Return [X, Y] of the center of cell containing provided text 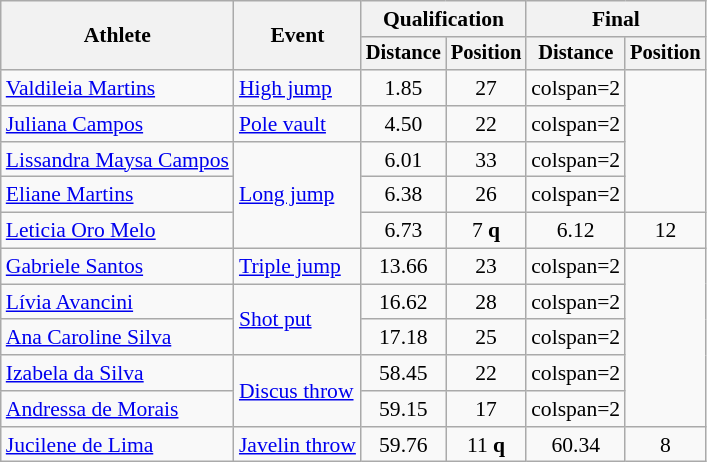
Andressa de Morais [118, 409]
13.66 [404, 267]
Shot put [298, 320]
58.45 [404, 373]
Discus throw [298, 390]
28 [486, 302]
23 [486, 267]
27 [486, 88]
Event [298, 36]
Pole vault [298, 124]
6.38 [404, 195]
Lissandra Maysa Campos [118, 160]
Eliane Martins [118, 195]
Athlete [118, 36]
6.01 [404, 160]
59.15 [404, 409]
12 [665, 231]
Valdileia Martins [118, 88]
Lívia Avancini [118, 302]
Triple jump [298, 267]
Long jump [298, 196]
6.12 [576, 231]
Ana Caroline Silva [118, 338]
7 q [486, 231]
High jump [298, 88]
17.18 [404, 338]
Qualification [444, 19]
4.50 [404, 124]
Juliana Campos [118, 124]
26 [486, 195]
33 [486, 160]
Final [616, 19]
Izabela da Silva [118, 373]
Gabriele Santos [118, 267]
6.73 [404, 231]
Leticia Oro Melo [118, 231]
17 [486, 409]
16.62 [404, 302]
25 [486, 338]
1.85 [404, 88]
